Extract the (X, Y) coordinate from the center of the cell holding the provided text.  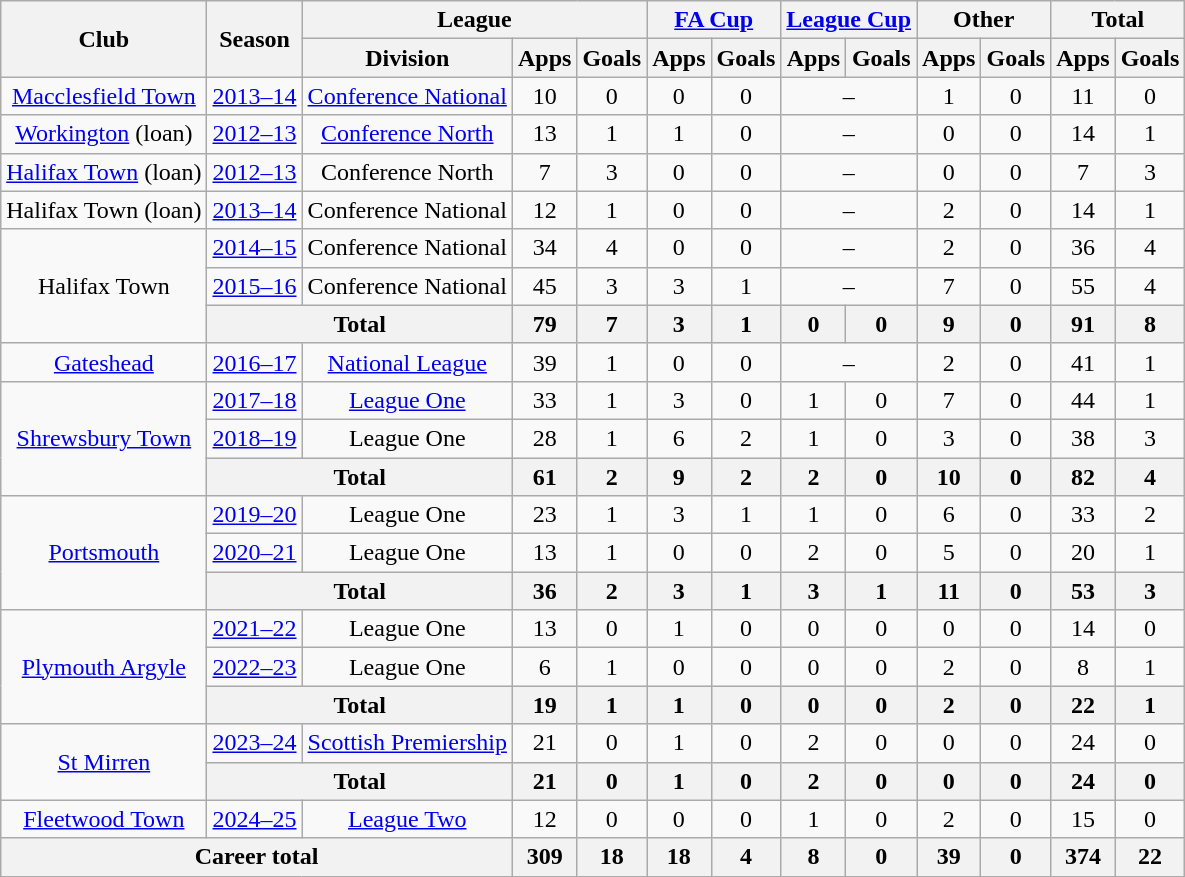
15 (1083, 819)
Club (104, 39)
Portsmouth (104, 553)
St Mirren (104, 762)
38 (1083, 438)
91 (1083, 324)
82 (1083, 477)
19 (544, 705)
Workington (loan) (104, 134)
National League (407, 362)
44 (1083, 400)
23 (544, 515)
Season (254, 39)
28 (544, 438)
2017–18 (254, 400)
Gateshead (104, 362)
2020–21 (254, 553)
41 (1083, 362)
79 (544, 324)
55 (1083, 286)
Plymouth Argyle (104, 667)
45 (544, 286)
Scottish Premiership (407, 743)
2024–25 (254, 819)
Halifax Town (104, 286)
FA Cup (714, 20)
League (474, 20)
Macclesfield Town (104, 96)
2014–15 (254, 248)
2022–23 (254, 667)
Other (984, 20)
2018–19 (254, 438)
2016–17 (254, 362)
34 (544, 248)
2023–24 (254, 743)
309 (544, 857)
2019–20 (254, 515)
Division (407, 58)
League Two (407, 819)
374 (1083, 857)
League Cup (849, 20)
20 (1083, 553)
Fleetwood Town (104, 819)
Career total (257, 857)
2021–22 (254, 629)
5 (949, 553)
2015–16 (254, 286)
53 (1083, 591)
61 (544, 477)
Shrewsbury Town (104, 438)
